Find where the given text appears and provide that cell's center as [X, Y] coordinate. 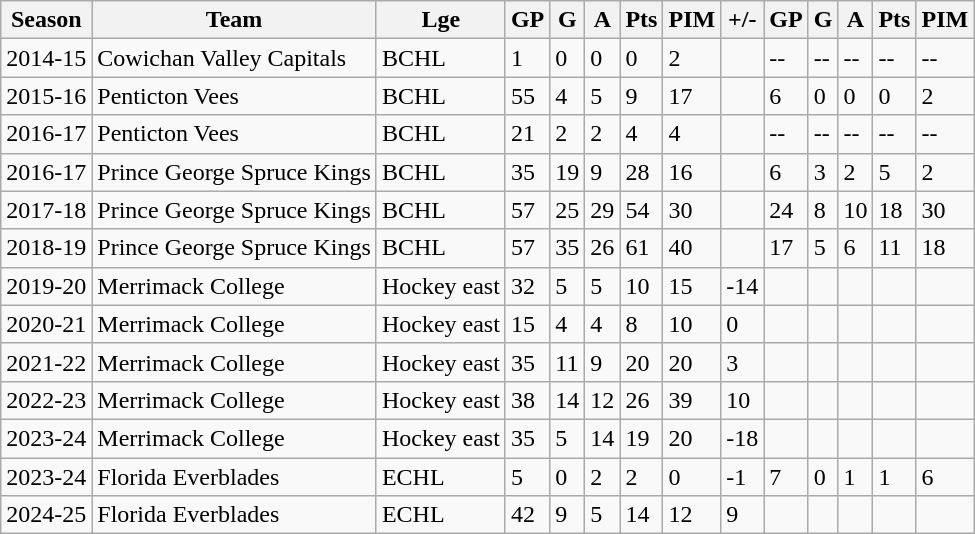
39 [692, 400]
28 [642, 172]
2019-20 [46, 286]
2022-23 [46, 400]
55 [527, 96]
61 [642, 248]
38 [527, 400]
2020-21 [46, 324]
42 [527, 515]
25 [568, 210]
Team [234, 20]
2017-18 [46, 210]
29 [602, 210]
-18 [742, 438]
16 [692, 172]
2018-19 [46, 248]
Cowichan Valley Capitals [234, 58]
-14 [742, 286]
24 [786, 210]
2014-15 [46, 58]
2021-22 [46, 362]
+/- [742, 20]
2024-25 [46, 515]
-1 [742, 477]
2015-16 [46, 96]
32 [527, 286]
54 [642, 210]
Season [46, 20]
40 [692, 248]
21 [527, 134]
Lge [440, 20]
7 [786, 477]
